Search for the cell housing the specified text and yield its [x, y] center coordinate. 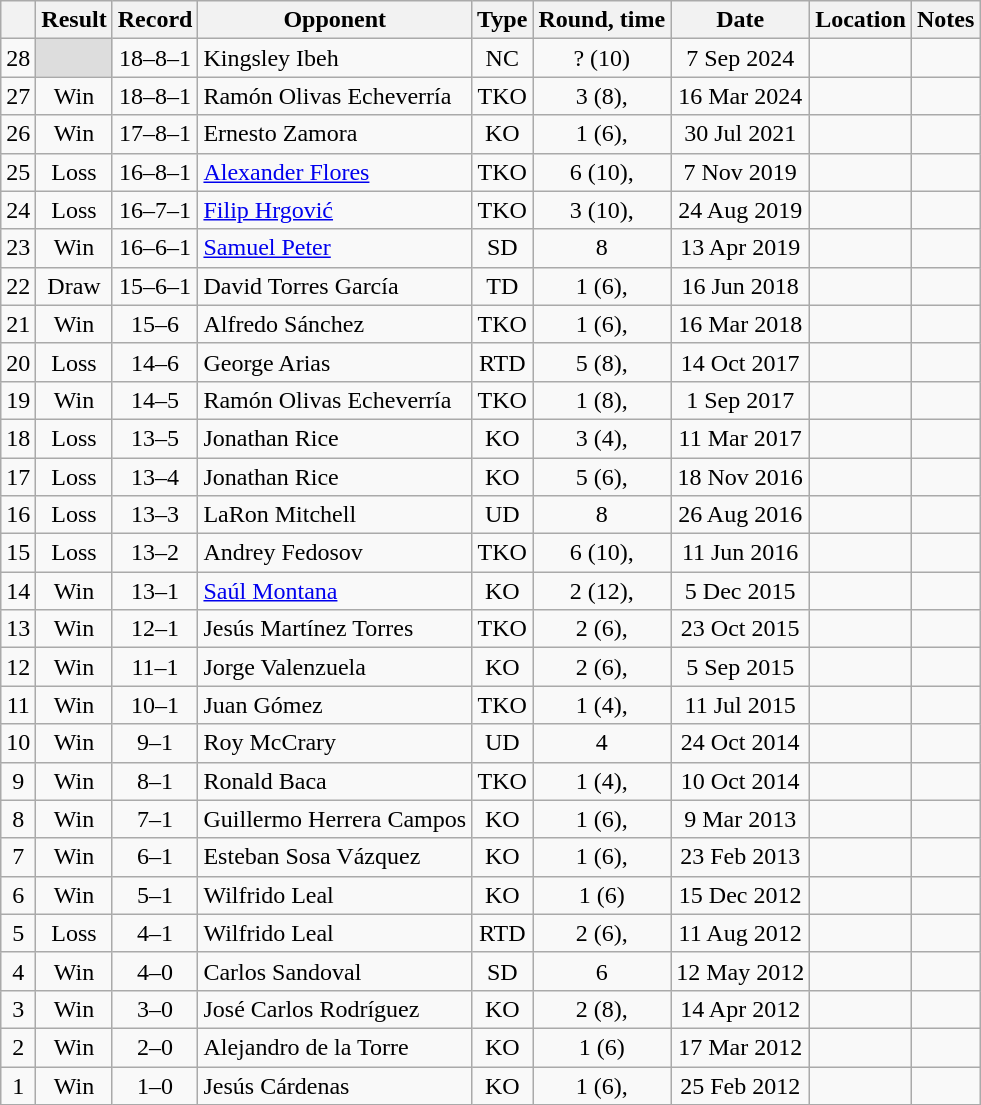
Roy McCrary [335, 743]
27 [18, 96]
14 Apr 2012 [740, 1009]
13–5 [155, 438]
? (10) [602, 58]
21 [18, 324]
Saúl Montana [335, 591]
9–1 [155, 743]
19 [18, 400]
5 Dec 2015 [740, 591]
24 Aug 2019 [740, 210]
7 Sep 2024 [740, 58]
16 Jun 2018 [740, 286]
15–6 [155, 324]
18 Nov 2016 [740, 477]
Location [861, 20]
Carlos Sandoval [335, 971]
12–1 [155, 629]
17–8–1 [155, 134]
8–1 [155, 781]
Juan Gómez [335, 705]
Record [155, 20]
14–6 [155, 362]
José Carlos Rodríguez [335, 1009]
George Arias [335, 362]
5 (6), [602, 477]
5 Sep 2015 [740, 667]
Esteban Sosa Vázquez [335, 857]
14 [18, 591]
3 (8), [602, 96]
Guillermo Herrera Campos [335, 819]
23 Feb 2013 [740, 857]
13–4 [155, 477]
Alfredo Sánchez [335, 324]
1 [18, 1085]
5 (8), [602, 362]
15 [18, 553]
Result [74, 20]
23 [18, 248]
16–6–1 [155, 248]
LaRon Mitchell [335, 515]
16–7–1 [155, 210]
26 Aug 2016 [740, 515]
Opponent [335, 20]
4–0 [155, 971]
Jesús Cárdenas [335, 1085]
1 (8), [602, 400]
11 Mar 2017 [740, 438]
11 Aug 2012 [740, 933]
Andrey Fedosov [335, 553]
3 [18, 1009]
13–2 [155, 553]
16–8–1 [155, 172]
9 Mar 2013 [740, 819]
1–0 [155, 1085]
14–5 [155, 400]
10 Oct 2014 [740, 781]
16 [18, 515]
15 Dec 2012 [740, 895]
3–0 [155, 1009]
10 [18, 743]
Round, time [602, 20]
Jorge Valenzuela [335, 667]
5–1 [155, 895]
11 Jun 2016 [740, 553]
13–1 [155, 591]
11–1 [155, 667]
24 [18, 210]
David Torres García [335, 286]
17 Mar 2012 [740, 1047]
16 Mar 2018 [740, 324]
5 [18, 933]
Alexander Flores [335, 172]
7–1 [155, 819]
6–1 [155, 857]
4–1 [155, 933]
10–1 [155, 705]
12 [18, 667]
16 Mar 2024 [740, 96]
7 [18, 857]
Jesús Martínez Torres [335, 629]
Draw [74, 286]
24 Oct 2014 [740, 743]
30 Jul 2021 [740, 134]
Ronald Baca [335, 781]
14 Oct 2017 [740, 362]
2 (12), [602, 591]
Alejandro de la Torre [335, 1047]
15–6–1 [155, 286]
2 [18, 1047]
9 [18, 781]
3 (4), [602, 438]
2 (8), [602, 1009]
Samuel Peter [335, 248]
TD [502, 286]
28 [18, 58]
NC [502, 58]
2–0 [155, 1047]
Filip Hrgović [335, 210]
22 [18, 286]
Notes [945, 20]
20 [18, 362]
11 [18, 705]
26 [18, 134]
18 [18, 438]
Kingsley Ibeh [335, 58]
17 [18, 477]
13–3 [155, 515]
Ernesto Zamora [335, 134]
23 Oct 2015 [740, 629]
Type [502, 20]
13 [18, 629]
13 Apr 2019 [740, 248]
3 (10), [602, 210]
11 Jul 2015 [740, 705]
7 Nov 2019 [740, 172]
25 Feb 2012 [740, 1085]
12 May 2012 [740, 971]
1 Sep 2017 [740, 400]
25 [18, 172]
Date [740, 20]
